Pinpoint the cell where the given text exists, returning its [X, Y] midpoint coordinate. 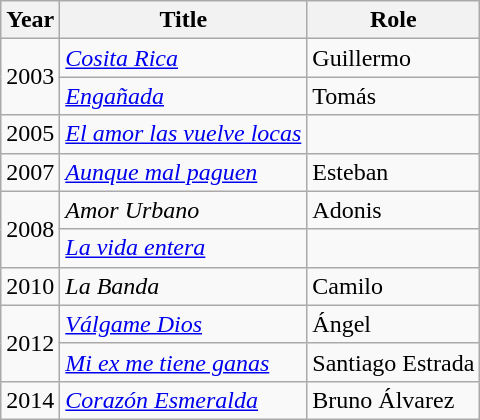
Santiago Estrada [394, 362]
2007 [30, 172]
2014 [30, 400]
El amor las vuelve locas [184, 134]
Tomás [394, 96]
Title [184, 20]
Guillermo [394, 58]
Aunque mal paguen [184, 172]
Year [30, 20]
Role [394, 20]
2010 [30, 286]
2003 [30, 77]
Cosita Rica [184, 58]
Bruno Álvarez [394, 400]
La vida entera [184, 248]
2012 [30, 343]
Adonis [394, 210]
Corazón Esmeralda [184, 400]
Engañada [184, 96]
Válgame Dios [184, 324]
Mi ex me tiene ganas [184, 362]
Esteban [394, 172]
Ángel [394, 324]
Camilo [394, 286]
2008 [30, 229]
2005 [30, 134]
La Banda [184, 286]
Amor Urbano [184, 210]
